Locate the cell with the specified text and output its (x, y) center coordinate. 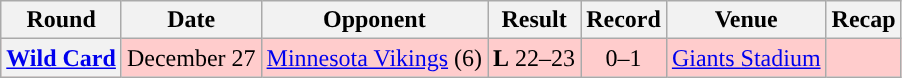
Record (624, 20)
Giants Stadium (746, 58)
Recap (864, 20)
Result (534, 20)
Venue (746, 20)
Opponent (374, 20)
0–1 (624, 58)
Minnesota Vikings (6) (374, 58)
Round (62, 20)
Wild Card (62, 58)
Date (191, 20)
December 27 (191, 58)
L 22–23 (534, 58)
